Output the (X, Y) coordinate of the center of the cell containing the given text.  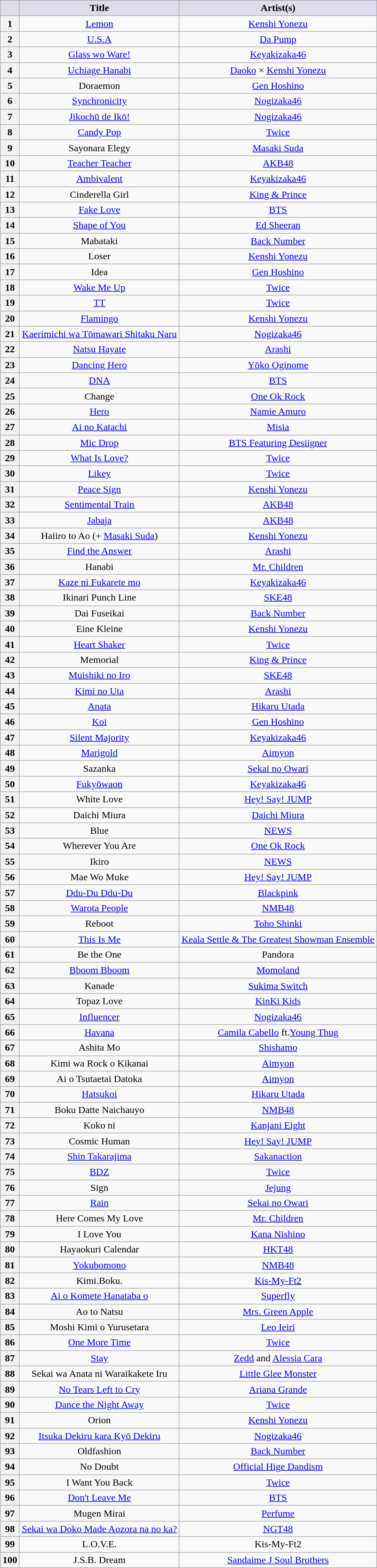
41 (10, 644)
Title (100, 8)
Memorial (100, 660)
96 (10, 1498)
Momoland (278, 970)
J.S.B. Dream (100, 1560)
BTS Featuring Desiigner (278, 442)
Ddu-Du Ddu-Du (100, 892)
Hanabi (100, 567)
Pandora (278, 955)
Kimi wa Rock o Kikanai (100, 1063)
Eine Kleine (100, 629)
Fake Love (100, 210)
48 (10, 753)
Shape of You (100, 225)
Hayaokuri Calendar (100, 1250)
Dancing Hero (100, 365)
Candy Pop (100, 132)
73 (10, 1141)
Ashita Mo (100, 1048)
4 (10, 70)
29 (10, 458)
92 (10, 1435)
Haiiro to Ao (+ Masaki Suda) (100, 536)
Kaerimichi wa Tōmawari Shitaku Naru (100, 334)
54 (10, 846)
Wake Me Up (100, 287)
94 (10, 1467)
Cinderella Girl (100, 194)
57 (10, 892)
Ambivalent (100, 179)
2 (10, 39)
46 (10, 722)
79 (10, 1234)
Boku Datte Naichauyo (100, 1110)
Loser (100, 256)
53 (10, 830)
NGT48 (278, 1529)
99 (10, 1544)
Hatsukoi (100, 1094)
Kimi no Uta (100, 691)
12 (10, 194)
47 (10, 738)
Jikochū de Ikō! (100, 117)
22 (10, 349)
No Doubt (100, 1467)
Ai o Komete Hanataba o (100, 1296)
Cosmic Human (100, 1141)
Ed Sheeran (278, 225)
87 (10, 1358)
Kimi.Boku. (100, 1281)
Flamingo (100, 318)
64 (10, 1001)
Sukima Switch (278, 986)
88 (10, 1374)
91 (10, 1420)
18 (10, 287)
This Is Me (100, 939)
Synchronicity (100, 101)
100 (10, 1560)
Blue (100, 830)
One More Time (100, 1343)
Glass wo Ware! (100, 55)
Marigold (100, 753)
Wherever You Are (100, 846)
90 (10, 1405)
Blackpink (278, 892)
Find the Answer (100, 551)
TT (100, 303)
Orion (100, 1420)
Sekai wa Doko Made Aozora na no ka? (100, 1529)
Sayonara Elegy (100, 148)
Yokubomono (100, 1265)
81 (10, 1265)
Be the One (100, 955)
15 (10, 241)
Jejung (278, 1188)
KinKi Kids (278, 1001)
DNA (100, 380)
Shin Takarajima (100, 1156)
Stay (100, 1358)
59 (10, 923)
Daoko × Kenshi Yonezu (278, 70)
98 (10, 1529)
Here Comes My Love (100, 1219)
27 (10, 427)
Uchiage Hanabi (100, 70)
Official Hige Dandism (278, 1467)
U.S.A (100, 39)
13 (10, 210)
56 (10, 877)
Little Glee Monster (278, 1374)
Masaki Suda (278, 148)
Ikinari Punch Line (100, 598)
72 (10, 1125)
Shishamo (278, 1048)
62 (10, 970)
42 (10, 660)
HKT48 (278, 1250)
32 (10, 505)
30 (10, 474)
Silent Majority (100, 738)
Sekai wa Anata ni Waraikakete Iru (100, 1374)
10 (10, 163)
Mabataki (100, 241)
68 (10, 1063)
Ao to Natsu (100, 1312)
83 (10, 1296)
Teacher Teacher (100, 163)
Zedd and Alessia Cara (278, 1358)
39 (10, 613)
17 (10, 272)
19 (10, 303)
I Want You Back (100, 1482)
White Love (100, 799)
89 (10, 1389)
Perfume (278, 1513)
38 (10, 598)
Mae Wo Muke (100, 877)
33 (10, 520)
Hero (100, 411)
51 (10, 799)
Kaze ni Fukarete mo (100, 582)
Sentimental Train (100, 505)
Change (100, 396)
43 (10, 675)
I Love You (100, 1234)
71 (10, 1110)
31 (10, 489)
25 (10, 396)
Koko ni (100, 1125)
Ikiro (100, 861)
16 (10, 256)
6 (10, 101)
44 (10, 691)
Reboot (100, 923)
84 (10, 1312)
Toho Shinki (278, 923)
49 (10, 769)
76 (10, 1188)
69 (10, 1079)
Mugen Mirai (100, 1513)
Dance the Night Away (100, 1405)
Likey (100, 474)
Sign (100, 1188)
60 (10, 939)
82 (10, 1281)
63 (10, 986)
28 (10, 442)
Yōko Oginome (278, 365)
Ai o Tsutaetai Datoka (100, 1079)
93 (10, 1451)
45 (10, 707)
85 (10, 1327)
23 (10, 365)
Kana Nishino (278, 1234)
78 (10, 1219)
Lemon (100, 24)
Namie Amuro (278, 411)
Havana (100, 1032)
26 (10, 411)
75 (10, 1172)
Koi (100, 722)
What Is Love? (100, 458)
50 (10, 784)
Sakanaction (278, 1156)
35 (10, 551)
1 (10, 24)
55 (10, 861)
95 (10, 1482)
Heart Shaker (100, 644)
Sandaime J Soul Brothers (278, 1560)
66 (10, 1032)
Idea (100, 272)
67 (10, 1048)
Ai no Katachi (100, 427)
L.O.V.E. (100, 1544)
21 (10, 334)
Natsu Hayate (100, 349)
36 (10, 567)
70 (10, 1094)
Sazanka (100, 769)
8 (10, 132)
Camila Cabello ft.Young Thug (278, 1032)
Doraemon (100, 86)
7 (10, 117)
Ariana Grande (278, 1389)
Don't Leave Me (100, 1498)
97 (10, 1513)
BDZ (100, 1172)
Warota People (100, 908)
Anata (100, 707)
20 (10, 318)
Mic Drop (100, 442)
Influencer (100, 1017)
58 (10, 908)
Keala Settle & The Greatest Showman Ensemble (278, 939)
Oldfashion (100, 1451)
65 (10, 1017)
Muishiki no Iro (100, 675)
Moshi Kimi o Yurusetara (100, 1327)
86 (10, 1343)
No Tears Left to Cry (100, 1389)
Peace Sign (100, 489)
61 (10, 955)
5 (10, 86)
11 (10, 179)
Mrs. Green Apple (278, 1312)
Itsuka Dekiru kara Kyō Dekiru (100, 1435)
34 (10, 536)
Misia (278, 427)
Dai Fuseikai (100, 613)
Bboom Bboom (100, 970)
Superfly (278, 1296)
24 (10, 380)
Topaz Love (100, 1001)
Rain (100, 1203)
Artist(s) (278, 8)
40 (10, 629)
Fukyōwaon (100, 784)
80 (10, 1250)
74 (10, 1156)
52 (10, 815)
37 (10, 582)
Jabaja (100, 520)
Kanade (100, 986)
Da Pump (278, 39)
14 (10, 225)
Leo Ieiri (278, 1327)
9 (10, 148)
Kanjani Eight (278, 1125)
3 (10, 55)
77 (10, 1203)
